Extract the (x, y) coordinate from the center of the cell holding the provided text.  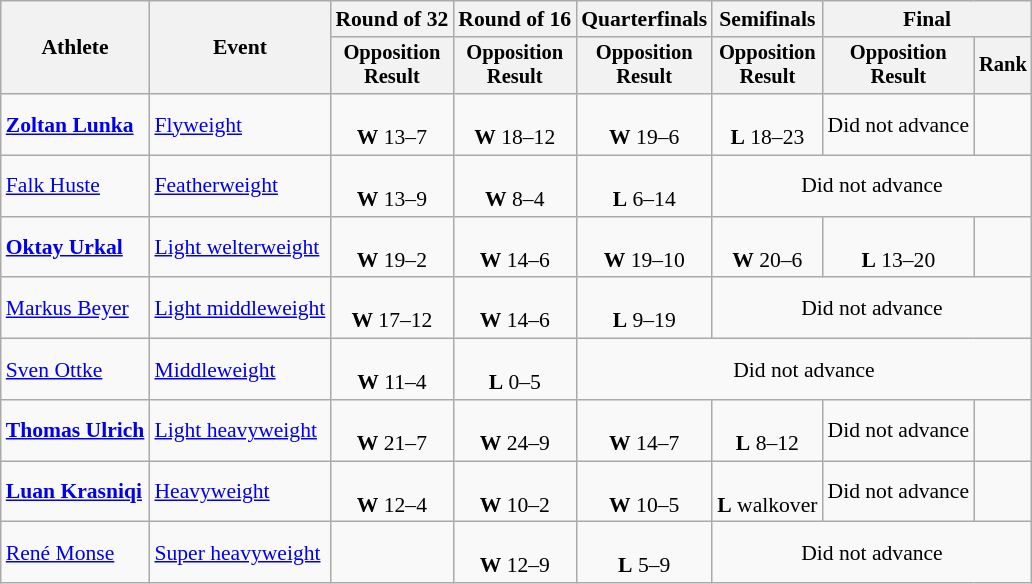
W 8–4 (514, 186)
W 11–4 (392, 370)
Athlete (76, 48)
Round of 32 (392, 19)
W 24–9 (514, 430)
Light heavyweight (240, 430)
W 21–7 (392, 430)
W 10–2 (514, 492)
L 18–23 (767, 124)
W 17–12 (392, 308)
W 13–9 (392, 186)
Zoltan Lunka (76, 124)
Sven Ottke (76, 370)
Semifinals (767, 19)
W 13–7 (392, 124)
W 10–5 (644, 492)
Thomas Ulrich (76, 430)
Final (926, 19)
W 19–2 (392, 248)
Quarterfinals (644, 19)
Featherweight (240, 186)
W 19–10 (644, 248)
W 20–6 (767, 248)
Light welterweight (240, 248)
Flyweight (240, 124)
Light middleweight (240, 308)
L 0–5 (514, 370)
L walkover (767, 492)
L 9–19 (644, 308)
W 19–6 (644, 124)
W 14–7 (644, 430)
Heavyweight (240, 492)
René Monse (76, 552)
L 13–20 (898, 248)
W 12–9 (514, 552)
W 12–4 (392, 492)
L 8–12 (767, 430)
Event (240, 48)
Luan Krasniqi (76, 492)
Round of 16 (514, 19)
L 6–14 (644, 186)
L 5–9 (644, 552)
Middleweight (240, 370)
Rank (1003, 66)
W 18–12 (514, 124)
Markus Beyer (76, 308)
Falk Huste (76, 186)
Oktay Urkal (76, 248)
Super heavyweight (240, 552)
